Capture the cell that displays the provided text and extract its [X, Y] central coordinate. 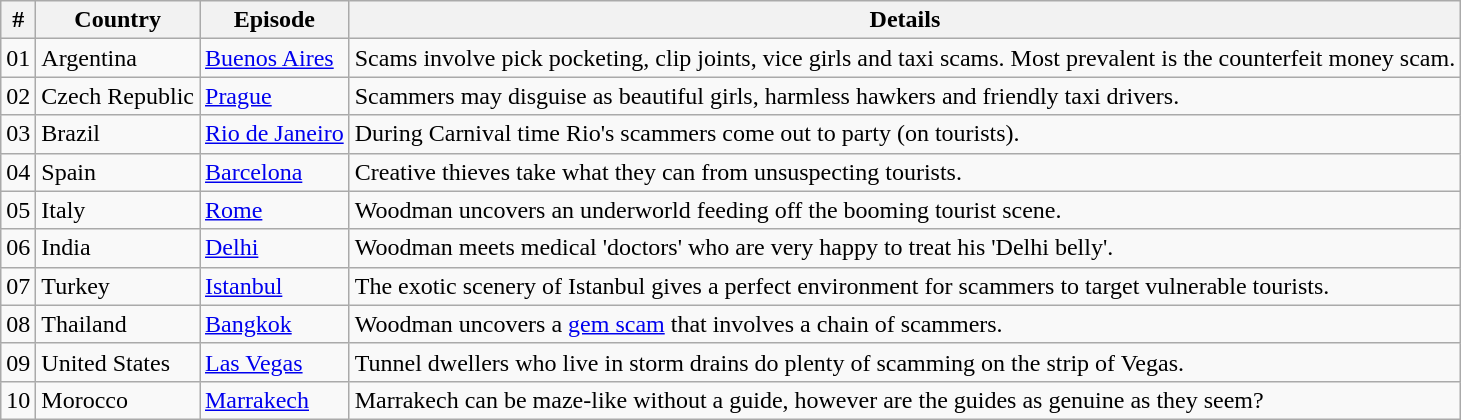
Delhi [275, 248]
India [118, 248]
10 [18, 400]
08 [18, 324]
09 [18, 362]
Details [904, 20]
02 [18, 96]
Episode [275, 20]
Italy [118, 210]
Creative thieves take what they can from unsuspecting tourists. [904, 172]
Rio de Janeiro [275, 134]
# [18, 20]
Morocco [118, 400]
06 [18, 248]
Marrakech can be maze-like without a guide, however are the guides as genuine as they seem? [904, 400]
04 [18, 172]
Spain [118, 172]
Scams involve pick pocketing, clip joints, vice girls and taxi scams. Most prevalent is the counterfeit money scam. [904, 58]
Brazil [118, 134]
Country [118, 20]
07 [18, 286]
03 [18, 134]
Woodman meets medical 'doctors' who are very happy to treat his 'Delhi belly'. [904, 248]
During Carnival time Rio's scammers come out to party (on tourists). [904, 134]
Buenos Aires [275, 58]
Barcelona [275, 172]
Scammers may disguise as beautiful girls, harmless hawkers and friendly taxi drivers. [904, 96]
Tunnel dwellers who live in storm drains do plenty of scamming on the strip of Vegas. [904, 362]
Czech Republic [118, 96]
Rome [275, 210]
05 [18, 210]
Thailand [118, 324]
Istanbul [275, 286]
Las Vegas [275, 362]
United States [118, 362]
Argentina [118, 58]
01 [18, 58]
Turkey [118, 286]
Woodman uncovers a gem scam that involves a chain of scammers. [904, 324]
Bangkok [275, 324]
The exotic scenery of Istanbul gives a perfect environment for scammers to target vulnerable tourists. [904, 286]
Prague [275, 96]
Woodman uncovers an underworld feeding off the booming tourist scene. [904, 210]
Marrakech [275, 400]
